From the cell containing the given text, extract its center point as (x, y) coordinate. 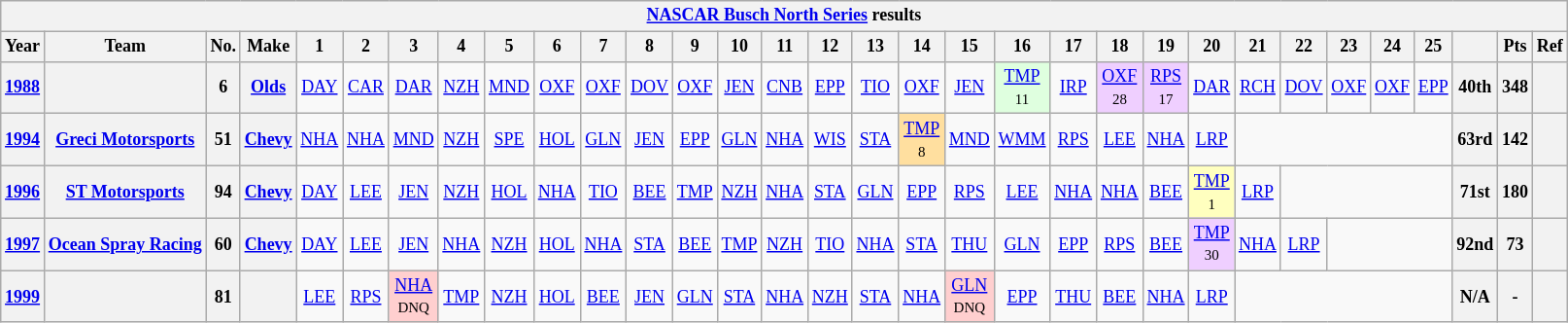
WIS (830, 140)
142 (1516, 140)
ST Motorsports (124, 192)
RCH (1258, 88)
12 (830, 47)
NASCAR Busch North Series results (784, 16)
IRP (1074, 88)
51 (223, 140)
21 (1258, 47)
Ocean Spray Racing (124, 244)
15 (970, 47)
No. (223, 47)
Year (23, 47)
WMM (1022, 140)
Greci Motorsports (124, 140)
24 (1393, 47)
19 (1166, 47)
TMP11 (1022, 88)
73 (1516, 244)
2 (366, 47)
CNB (785, 88)
SPE (509, 140)
25 (1433, 47)
1997 (23, 244)
5 (509, 47)
OXF28 (1120, 88)
4 (461, 47)
13 (875, 47)
18 (1120, 47)
94 (223, 192)
- (1516, 297)
1994 (23, 140)
16 (1022, 47)
17 (1074, 47)
23 (1348, 47)
TMP30 (1212, 244)
Make (268, 47)
3 (414, 47)
Ref (1550, 47)
71st (1475, 192)
10 (739, 47)
7 (603, 47)
Team (124, 47)
20 (1212, 47)
Pts (1516, 47)
TMP8 (922, 140)
11 (785, 47)
Olds (268, 88)
NHADNQ (414, 297)
CAR (366, 88)
180 (1516, 192)
N/A (1475, 297)
92nd (1475, 244)
63rd (1475, 140)
60 (223, 244)
22 (1304, 47)
8 (650, 47)
TMP1 (1212, 192)
9 (695, 47)
1996 (23, 192)
1988 (23, 88)
348 (1516, 88)
40th (1475, 88)
1999 (23, 297)
GLNDNQ (970, 297)
1 (320, 47)
RPS17 (1166, 88)
81 (223, 297)
14 (922, 47)
